Determine the [X, Y] coordinate at the center of the cell enclosing the given text.  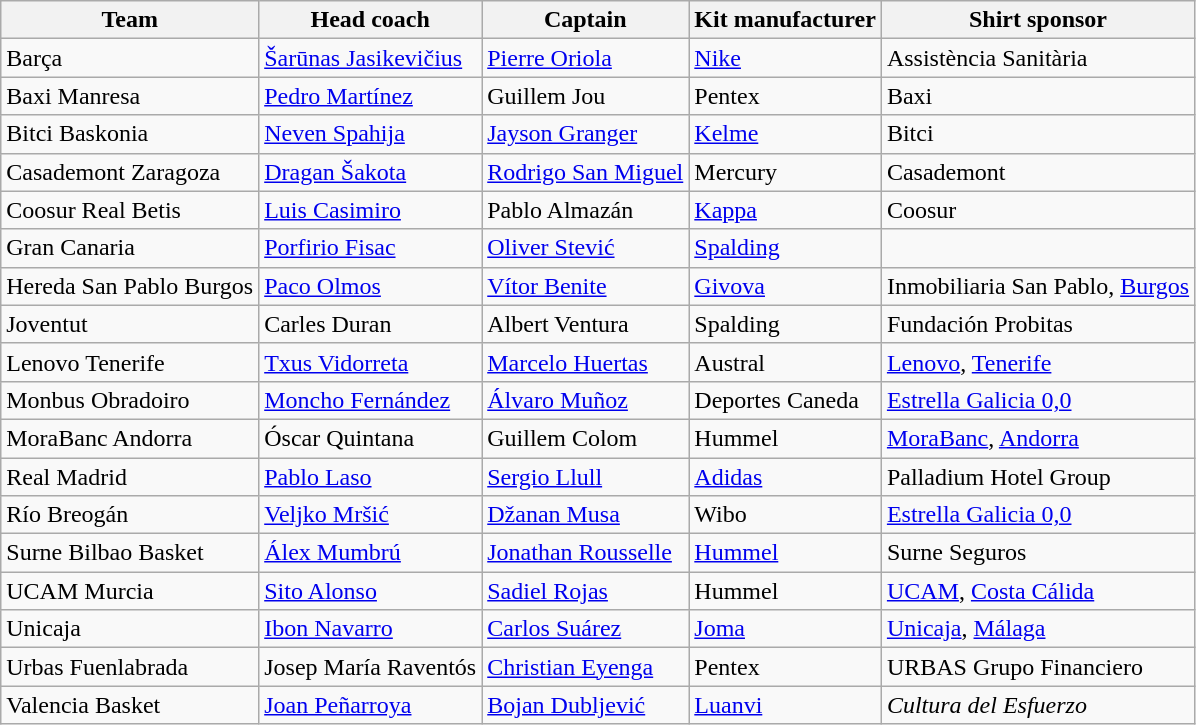
Unicaja, Málaga [1038, 629]
MoraBanc, Andorra [1038, 438]
Veljko Mršić [370, 515]
Casademont [1038, 172]
Bitci Baskonia [130, 134]
Jonathan Rousselle [586, 553]
Unicaja [130, 629]
Txus Vidorreta [370, 362]
Ibon Navarro [370, 629]
Luanvi [786, 705]
Šarūnas Jasikevičius [370, 58]
Urbas Fuenlabrada [130, 667]
Pablo Almazán [586, 210]
Carlos Suárez [586, 629]
Luis Casimiro [370, 210]
Dragan Šakota [370, 172]
Assistència Sanitària [1038, 58]
Christian Eyenga [586, 667]
Wibo [786, 515]
Deportes Caneda [786, 400]
Jayson Granger [586, 134]
Inmobiliaria San Pablo, Burgos [1038, 286]
Mercury [786, 172]
Real Madrid [130, 477]
Valencia Basket [130, 705]
Rodrigo San Miguel [586, 172]
Sadiel Rojas [586, 591]
Palladium Hotel Group [1038, 477]
UCAM, Costa Cálida [1038, 591]
Bojan Dubljević [586, 705]
Bitci [1038, 134]
Lenovo Tenerife [130, 362]
Joventut [130, 324]
Porfirio Fisac [370, 248]
Guillem Jou [586, 96]
Paco Olmos [370, 286]
Shirt sponsor [1038, 20]
Oliver Stević [586, 248]
Casademont Zaragoza [130, 172]
Moncho Fernández [370, 400]
Surne Seguros [1038, 553]
Marcelo Huertas [586, 362]
UCAM Murcia [130, 591]
Kappa [786, 210]
Monbus Obradoiro [130, 400]
Albert Ventura [586, 324]
Joma [786, 629]
Surne Bilbao Basket [130, 553]
Joan Peñarroya [370, 705]
Sergio Llull [586, 477]
Nike [786, 58]
Cultura del Esfuerzo [1038, 705]
Óscar Quintana [370, 438]
Vítor Benite [586, 286]
Captain [586, 20]
Givova [786, 286]
Guillem Colom [586, 438]
MoraBanc Andorra [130, 438]
Fundación Probitas [1038, 324]
Lenovo, Tenerife [1038, 362]
Álvaro Muñoz [586, 400]
Džanan Musa [586, 515]
URBAS Grupo Financiero [1038, 667]
Pierre Oriola [586, 58]
Barça [130, 58]
Team [130, 20]
Neven Spahija [370, 134]
Coosur [1038, 210]
Álex Mumbrú [370, 553]
Pedro Martínez [370, 96]
Hereda San Pablo Burgos [130, 286]
Kit manufacturer [786, 20]
Baxi [1038, 96]
Head coach [370, 20]
Kelme [786, 134]
Adidas [786, 477]
Sito Alonso [370, 591]
Coosur Real Betis [130, 210]
Josep María Raventós [370, 667]
Carles Duran [370, 324]
Baxi Manresa [130, 96]
Gran Canaria [130, 248]
Austral [786, 362]
Río Breogán [130, 515]
Pablo Laso [370, 477]
